Return the (x, y) coordinate for the center point of the cell that contains the specified text.  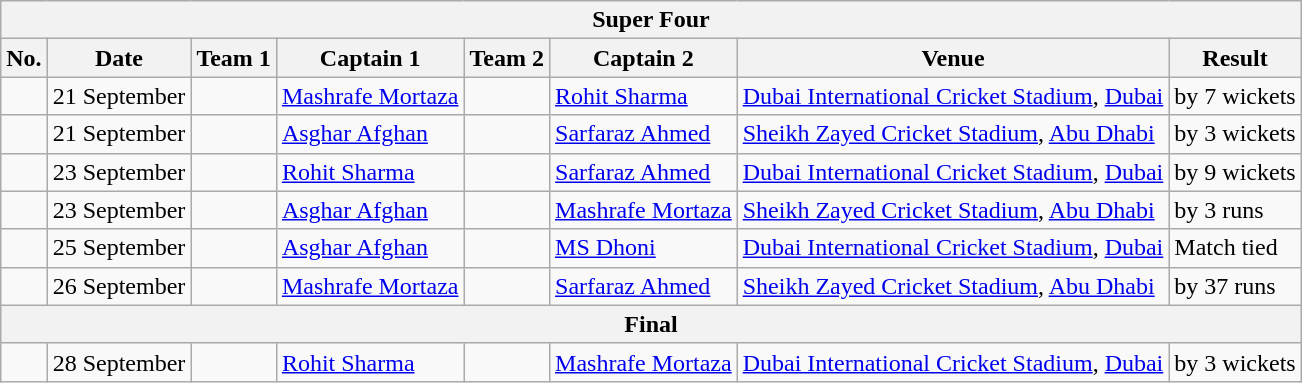
Date (119, 58)
Captain 2 (644, 58)
Captain 1 (370, 58)
Team 1 (234, 58)
MS Dhoni (644, 248)
25 September (119, 248)
26 September (119, 286)
by 9 wickets (1235, 172)
28 September (119, 362)
by 3 runs (1235, 210)
by 7 wickets (1235, 96)
Venue (953, 58)
Super Four (651, 20)
by 37 runs (1235, 286)
Result (1235, 58)
Team 2 (507, 58)
No. (24, 58)
Match tied (1235, 248)
Final (651, 324)
